Return the (X, Y) coordinate for the center point of the cell that contains the specified text.  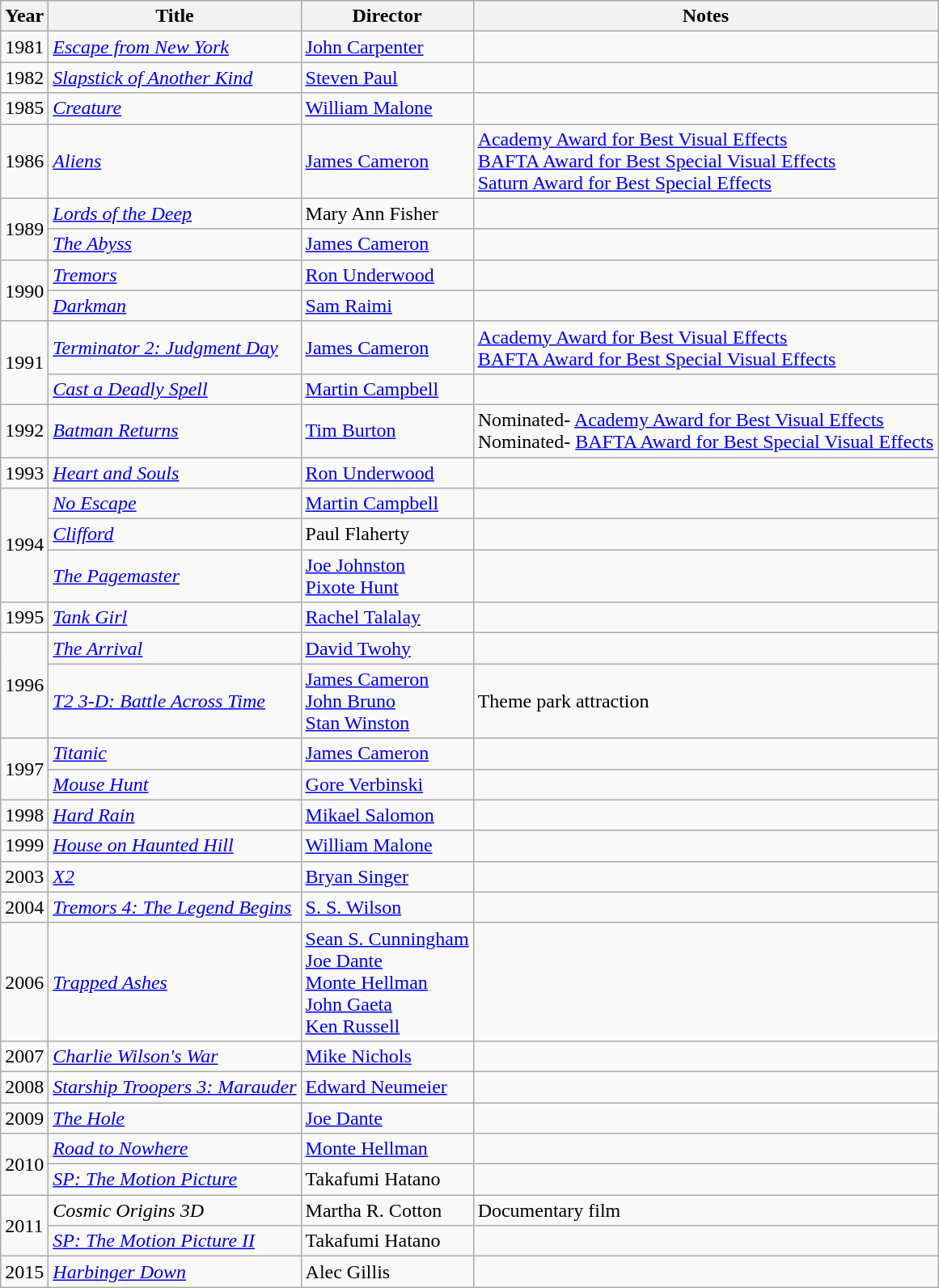
Paul Flaherty (387, 534)
Starship Troopers 3: Marauder (175, 1087)
Academy Award for Best Visual EffectsBAFTA Award for Best Special Visual Effects (705, 348)
Joe Dante (387, 1118)
2009 (24, 1118)
2008 (24, 1087)
1997 (24, 769)
Road to Nowhere (175, 1149)
1999 (24, 846)
2010 (24, 1164)
Trapped Ashes (175, 982)
Tremors (175, 275)
Bryan Singer (387, 876)
T2 3-D: Battle Across Time (175, 701)
Lords of the Deep (175, 213)
1994 (24, 545)
Joe JohnstonPixote Hunt (387, 576)
Notes (705, 16)
Slapstick of Another Kind (175, 78)
Charlie Wilson's War (175, 1056)
2006 (24, 982)
Mouse Hunt (175, 784)
1995 (24, 618)
Year (24, 16)
Sam Raimi (387, 306)
Monte Hellman (387, 1149)
Tim Burton (387, 430)
Academy Award for Best Visual EffectsBAFTA Award for Best Special Visual EffectsSaturn Award for Best Special Effects (705, 161)
1991 (24, 362)
Mike Nichols (387, 1056)
Cast a Deadly Spell (175, 389)
S. S. Wilson (387, 907)
Batman Returns (175, 430)
1986 (24, 161)
Tremors 4: The Legend Begins (175, 907)
1989 (24, 229)
SP: The Motion Picture (175, 1180)
Sean S. CunninghamJoe DanteMonte HellmanJohn GaetaKen Russell (387, 982)
House on Haunted Hill (175, 846)
Edward Neumeier (387, 1087)
X2 (175, 876)
The Hole (175, 1118)
John Carpenter (387, 47)
2003 (24, 876)
1982 (24, 78)
Documentary film (705, 1210)
Rachel Talalay (387, 618)
1985 (24, 108)
Escape from New York (175, 47)
Harbinger Down (175, 1272)
1996 (24, 686)
2004 (24, 907)
Heart and Souls (175, 473)
Darkman (175, 306)
The Arrival (175, 648)
Steven Paul (387, 78)
SP: The Motion Picture II (175, 1241)
Aliens (175, 161)
1990 (24, 290)
1993 (24, 473)
The Pagemaster (175, 576)
Martha R. Cotton (387, 1210)
1981 (24, 47)
Mikael Salomon (387, 815)
Terminator 2: Judgment Day (175, 348)
Director (387, 16)
Theme park attraction (705, 701)
Nominated- Academy Award for Best Visual EffectsNominated- BAFTA Award for Best Special Visual Effects (705, 430)
2007 (24, 1056)
David Twohy (387, 648)
Alec Gillis (387, 1272)
Titanic (175, 754)
Mary Ann Fisher (387, 213)
1998 (24, 815)
Creature (175, 108)
Tank Girl (175, 618)
James CameronJohn BrunoStan Winston (387, 701)
Gore Verbinski (387, 784)
2015 (24, 1272)
2011 (24, 1226)
Clifford (175, 534)
1992 (24, 430)
Title (175, 16)
No Escape (175, 504)
Hard Rain (175, 815)
Cosmic Origins 3D (175, 1210)
The Abyss (175, 244)
